Return the [X, Y] coordinate for the center point of the cell that contains the specified text.  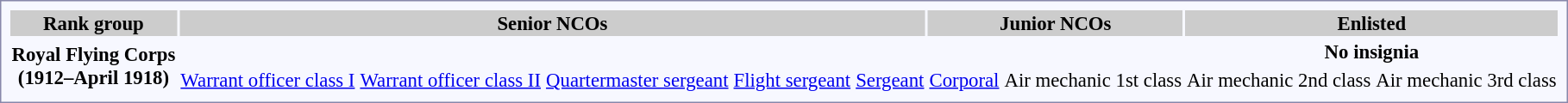
Senior NCOs [552, 23]
Air mechanic 1st class [1094, 80]
Corporal [964, 80]
Warrant officer class I [267, 80]
No insignia [1372, 51]
Flight sergeant [792, 80]
Air mechanic 3rd class [1466, 80]
Royal Flying Corps(1912–April 1918) [93, 65]
Sergeant [890, 80]
Junior NCOs [1056, 23]
Warrant officer class II [450, 80]
Air mechanic 2nd class [1279, 80]
Rank group [93, 23]
Quartermaster sergeant [637, 80]
Enlisted [1372, 23]
